Provide the (x, y) coordinate of the cell's center where the given text is located.  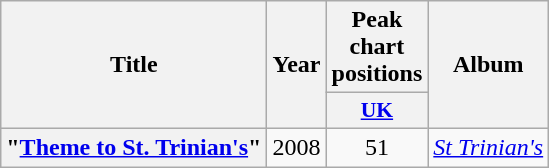
Year (296, 65)
Peak chart positions (377, 47)
2008 (296, 147)
Album (488, 65)
St Trinian's (488, 147)
UK (377, 111)
"Theme to St. Trinian's" (134, 147)
51 (377, 147)
Title (134, 65)
